Identify which cell holds the provided text, then report its (X, Y) central coordinate. 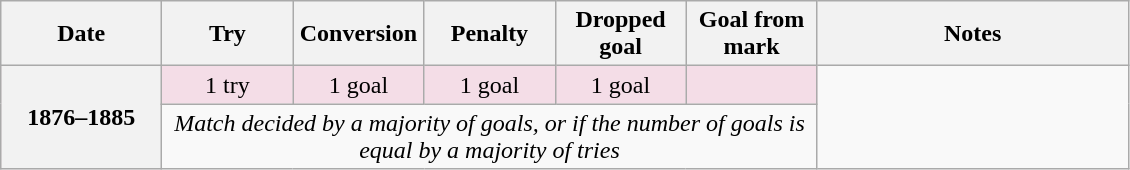
1 try (228, 85)
Conversion (358, 34)
1876–1885 (82, 118)
Date (82, 34)
Match decided by a majority of goals, or if the number of goals is equal by a majority of tries (490, 136)
Dropped goal (620, 34)
Goal from mark (752, 34)
Notes (972, 34)
Try (228, 34)
Penalty (490, 34)
